Locate the cell with the specified text and output its (X, Y) center coordinate. 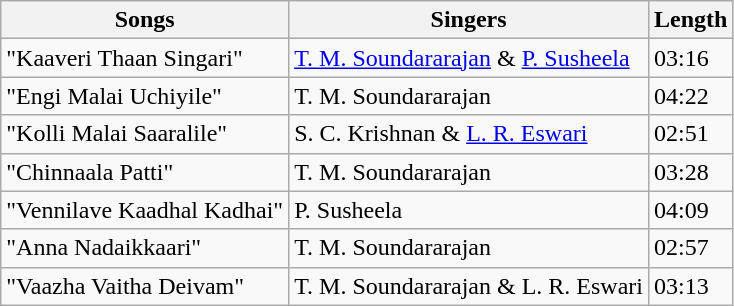
P. Susheela (469, 210)
04:09 (691, 210)
T. M. Soundararajan & P. Susheela (469, 58)
Singers (469, 20)
"Engi Malai Uchiyile" (145, 96)
"Chinnaala Patti" (145, 172)
"Kaaveri Thaan Singari" (145, 58)
"Anna Nadaikkaari" (145, 248)
03:13 (691, 286)
02:51 (691, 134)
02:57 (691, 248)
Songs (145, 20)
04:22 (691, 96)
"Vennilave Kaadhal Kadhai" (145, 210)
T. M. Soundararajan & L. R. Eswari (469, 286)
03:28 (691, 172)
"Kolli Malai Saaralile" (145, 134)
Length (691, 20)
"Vaazha Vaitha Deivam" (145, 286)
03:16 (691, 58)
S. C. Krishnan & L. R. Eswari (469, 134)
